Locate the cell with the specified text and output its [x, y] center coordinate. 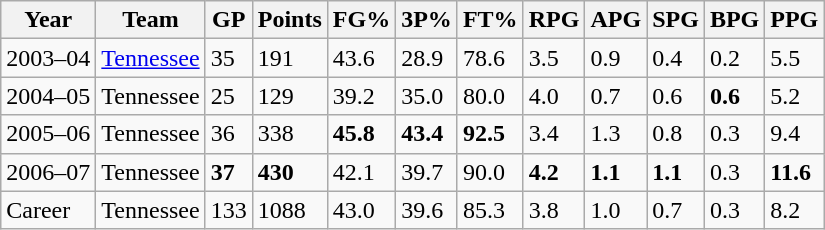
5.2 [794, 96]
1.0 [616, 210]
37 [228, 172]
85.3 [490, 210]
4.2 [554, 172]
FT% [490, 20]
28.9 [427, 58]
SPG [676, 20]
Career [48, 210]
2006–07 [48, 172]
8.2 [794, 210]
45.8 [361, 134]
FG% [361, 20]
0.8 [676, 134]
39.7 [427, 172]
Points [290, 20]
39.6 [427, 210]
43.6 [361, 58]
3.5 [554, 58]
3.8 [554, 210]
4.0 [554, 96]
2003–04 [48, 58]
GP [228, 20]
80.0 [490, 96]
2004–05 [48, 96]
APG [616, 20]
11.6 [794, 172]
0.2 [734, 58]
430 [290, 172]
RPG [554, 20]
35.0 [427, 96]
BPG [734, 20]
3P% [427, 20]
191 [290, 58]
25 [228, 96]
43.4 [427, 134]
92.5 [490, 134]
3.4 [554, 134]
0.9 [616, 58]
338 [290, 134]
39.2 [361, 96]
5.5 [794, 58]
9.4 [794, 134]
43.0 [361, 210]
35 [228, 58]
90.0 [490, 172]
133 [228, 210]
Year [48, 20]
78.6 [490, 58]
36 [228, 134]
Team [150, 20]
42.1 [361, 172]
2005–06 [48, 134]
0.4 [676, 58]
1.3 [616, 134]
PPG [794, 20]
129 [290, 96]
1088 [290, 210]
